Detect which cell encompasses the target text, then output its [X, Y] center coordinate. 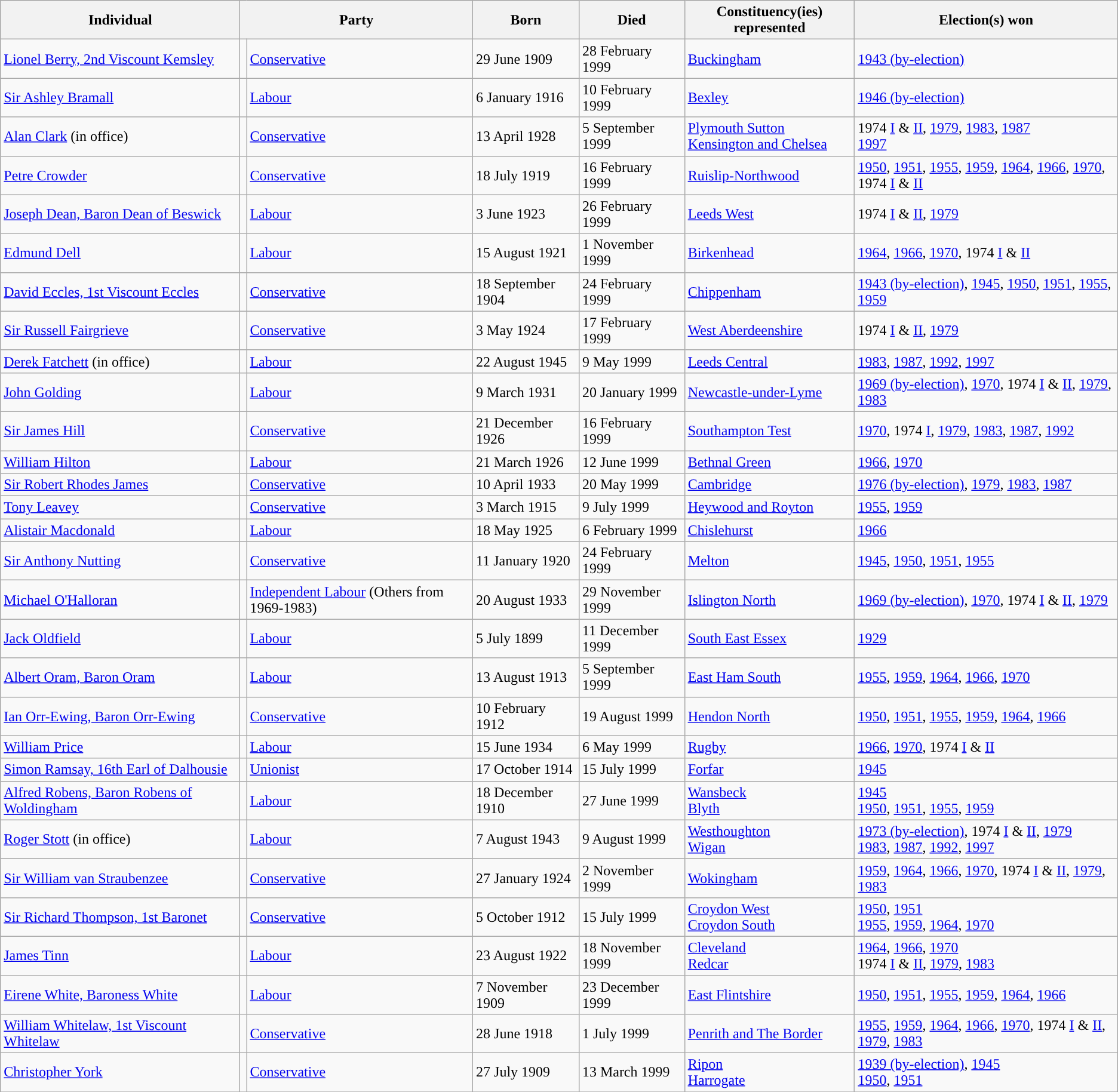
18 July 1919 [526, 176]
Petre Crowder [121, 176]
1983, 1987, 1992, 1997 [986, 361]
William Hilton [121, 462]
6 May 1999 [632, 747]
1969 (by-election), 1970, 1974 I & II, 1979, 1983 [986, 392]
20 January 1999 [632, 392]
James Tinn [121, 955]
West Aberdeenshire [769, 331]
20 May 1999 [632, 485]
Joseph Dean, Baron Dean of Beswick [121, 214]
13 August 1913 [526, 677]
1946 (by-election) [986, 98]
1950, 19511955, 1959, 1964, 1970 [986, 917]
6 January 1916 [526, 98]
27 July 1909 [526, 1072]
5 October 1912 [526, 917]
1964, 1966, 19701974 I & II, 1979, 1983 [986, 955]
Alistair Macdonald [121, 530]
Chislehurst [769, 530]
Independent Labour (Others from 1969-1983) [360, 599]
Christopher York [121, 1072]
18 November 1999 [632, 955]
1959, 1964, 1966, 1970, 1974 I & II, 1979, 1983 [986, 878]
5 July 1899 [526, 639]
Albert Oram, Baron Oram [121, 677]
23 December 1999 [632, 995]
Michael O'Halloran [121, 599]
Forfar [769, 770]
1939 (by-election), 19451950, 1951 [986, 1072]
Eirene White, Baroness White [121, 995]
William Whitelaw, 1st Viscount Whitelaw [121, 1034]
1955, 1959, 1964, 1966, 1970 [986, 677]
Simon Ramsay, 16th Earl of Dalhousie [121, 770]
1969 (by-election), 1970, 1974 I & II, 1979 [986, 599]
9 May 1999 [632, 361]
28 June 1918 [526, 1034]
Lionel Berry, 2nd Viscount Kemsley [121, 59]
22 August 1945 [526, 361]
29 June 1909 [526, 59]
1974 I & II, 1979, 1983, 19871997 [986, 136]
Birkenhead [769, 253]
20 August 1933 [526, 599]
Bexley [769, 98]
10 February 1999 [632, 98]
Sir Robert Rhodes James [121, 485]
27 June 1999 [632, 800]
East Ham South [769, 677]
Edmund Dell [121, 253]
David Eccles, 1st Viscount Eccles [121, 291]
1943 (by-election) [986, 59]
Southampton Test [769, 431]
7 November 1909 [526, 995]
21 December 1926 [526, 431]
Buckingham [769, 59]
1973 (by-election), 1974 I & II, 19791983, 1987, 1992, 1997 [986, 839]
10 February 1912 [526, 716]
Ian Orr-Ewing, Baron Orr-Ewing [121, 716]
7 August 1943 [526, 839]
Sir Richard Thompson, 1st Baronet [121, 917]
2 November 1999 [632, 878]
9 March 1931 [526, 392]
Tony Leavey [121, 507]
Unionist [360, 770]
Wokingham [769, 878]
Leeds West [769, 214]
17 February 1999 [632, 331]
17 October 1914 [526, 770]
John Golding [121, 392]
Sir Ashley Bramall [121, 98]
Newcastle-under-Lyme [769, 392]
South East Essex [769, 639]
Ruislip-Northwood [769, 176]
1970, 1974 I, 1979, 1983, 1987, 1992 [986, 431]
1966, 1970, 1974 I & II [986, 747]
Heywood and Royton [769, 507]
1 July 1999 [632, 1034]
William Price [121, 747]
1929 [986, 639]
Party [357, 20]
1 November 1999 [632, 253]
18 May 1925 [526, 530]
Alfred Robens, Baron Robens of Woldingham [121, 800]
3 June 1923 [526, 214]
18 December 1910 [526, 800]
Roger Stott (in office) [121, 839]
12 June 1999 [632, 462]
Chippenham [769, 291]
Derek Fatchett (in office) [121, 361]
13 March 1999 [632, 1072]
Constituency(ies) represented [769, 20]
Jack Oldfield [121, 639]
21 March 1926 [526, 462]
18 September 1904 [526, 291]
1966, 1970 [986, 462]
23 August 1922 [526, 955]
East Flintshire [769, 995]
Individual [121, 20]
27 January 1924 [526, 878]
Plymouth SuttonKensington and Chelsea [769, 136]
Melton [769, 561]
Rugby [769, 747]
11 January 1920 [526, 561]
28 February 1999 [632, 59]
1976 (by-election), 1979, 1983, 1987 [986, 485]
Sir Anthony Nutting [121, 561]
Croydon WestCroydon South [769, 917]
19451950, 1951, 1955, 1959 [986, 800]
Penrith and The Border [769, 1034]
1945 [986, 770]
WansbeckBlyth [769, 800]
Leeds Central [769, 361]
Sir James Hill [121, 431]
Sir Russell Fairgrieve [121, 331]
15 August 1921 [526, 253]
9 August 1999 [632, 839]
Islington North [769, 599]
Died [632, 20]
ClevelandRedcar [769, 955]
1950, 1951, 1955, 1959, 1964, 1966, 1970, 1974 I & II [986, 176]
3 March 1915 [526, 507]
WesthoughtonWigan [769, 839]
RiponHarrogate [769, 1072]
Cambridge [769, 485]
29 November 1999 [632, 599]
1966 [986, 530]
10 April 1933 [526, 485]
Bethnal Green [769, 462]
Born [526, 20]
3 May 1924 [526, 331]
1945, 1950, 1951, 1955 [986, 561]
15 June 1934 [526, 747]
1964, 1966, 1970, 1974 I & II [986, 253]
Alan Clark (in office) [121, 136]
Election(s) won [986, 20]
1955, 1959 [986, 507]
6 February 1999 [632, 530]
13 April 1928 [526, 136]
Hendon North [769, 716]
11 December 1999 [632, 639]
9 July 1999 [632, 507]
26 February 1999 [632, 214]
19 August 1999 [632, 716]
1955, 1959, 1964, 1966, 1970, 1974 I & II, 1979, 1983 [986, 1034]
Sir William van Straubenzee [121, 878]
1943 (by-election), 1945, 1950, 1951, 1955, 1959 [986, 291]
